Extract the [x, y] coordinate from the center of the cell holding the provided text.  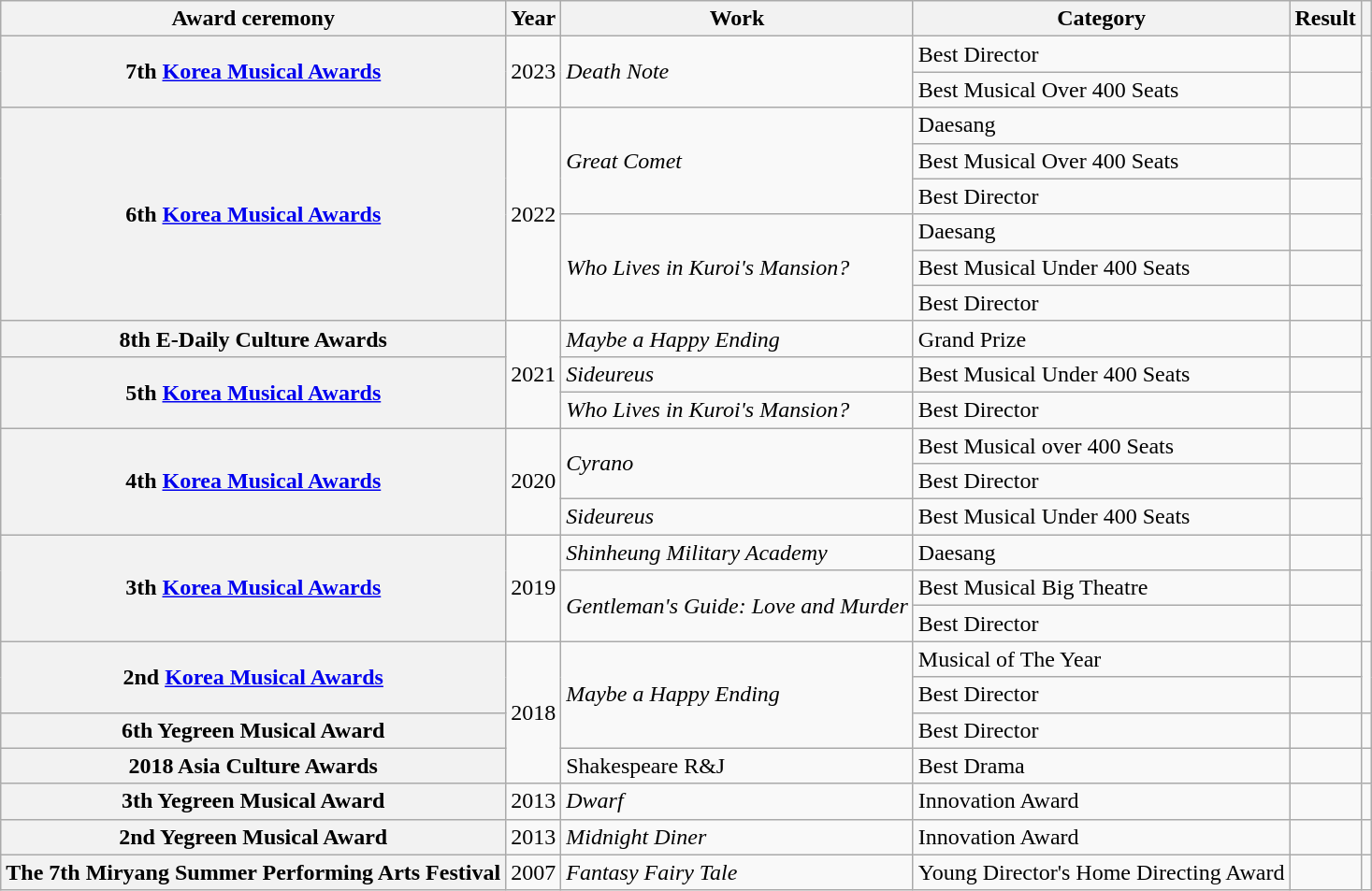
3th Yegreen Musical Award [253, 801]
7th Korea Musical Awards [253, 72]
2022 [533, 214]
2019 [533, 588]
Category [1102, 19]
Result [1325, 19]
3th Korea Musical Awards [253, 588]
8th E-Daily Culture Awards [253, 338]
Fantasy Fairy Tale [737, 872]
Year [533, 19]
Shakespeare R&J [737, 766]
Best Drama [1102, 766]
Great Comet [737, 161]
6th Korea Musical Awards [253, 214]
6th Yegreen Musical Award [253, 730]
2021 [533, 374]
2018 Asia Culture Awards [253, 766]
Dwarf [737, 801]
2018 [533, 712]
Death Note [737, 72]
2nd Korea Musical Awards [253, 677]
2023 [533, 72]
Young Director's Home Directing Award [1102, 872]
5th Korea Musical Awards [253, 392]
2007 [533, 872]
Award ceremony [253, 19]
Shinheung Military Academy [737, 553]
Gentleman's Guide: Love and Murder [737, 606]
Musical of The Year [1102, 659]
4th Korea Musical Awards [253, 481]
The 7th Miryang Summer Performing Arts Festival [253, 872]
Best Musical over 400 Seats [1102, 446]
Midnight Diner [737, 837]
2020 [533, 481]
2nd Yegreen Musical Award [253, 837]
Cyrano [737, 464]
Grand Prize [1102, 338]
Work [737, 19]
Best Musical Big Theatre [1102, 588]
